Identify which cell holds the provided text, then report its (x, y) central coordinate. 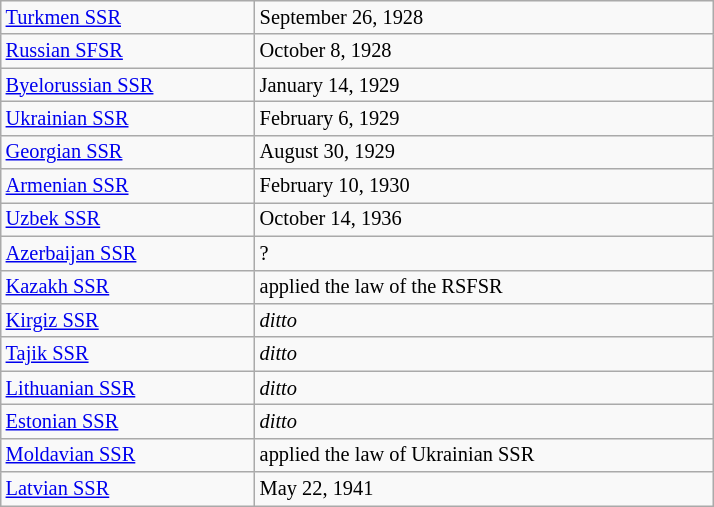
Turkmen SSR (128, 18)
Kazakh SSR (128, 287)
Russian SFSR (128, 51)
October 14, 1936 (484, 220)
applied the law of Ukrainian SSR (484, 455)
Kirgiz SSR (128, 321)
? (484, 253)
Tajik SSR (128, 354)
Moldavian SSR (128, 455)
Lithuanian SSR (128, 388)
February 6, 1929 (484, 119)
May 22, 1941 (484, 489)
Latvian SSR (128, 489)
Armenian SSR (128, 186)
October 8, 1928 (484, 51)
Ukrainian SSR (128, 119)
applied the law of the RSFSR (484, 287)
August 30, 1929 (484, 152)
Byelorussian SSR (128, 85)
Uzbek SSR (128, 220)
February 10, 1930 (484, 186)
Estonian SSR (128, 422)
Azerbaijan SSR (128, 253)
September 26, 1928 (484, 18)
January 14, 1929 (484, 85)
Georgian SSR (128, 152)
